Pinpoint the cell where the given text exists, returning its (X, Y) midpoint coordinate. 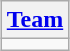
Team (35, 20)
